Locate the cell with the specified text and output its (X, Y) center coordinate. 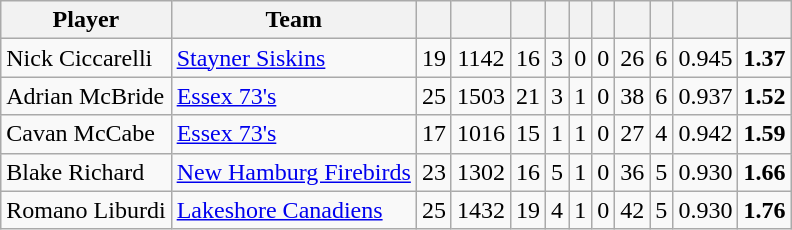
1016 (480, 134)
0.937 (706, 96)
Blake Richard (86, 172)
15 (528, 134)
1142 (480, 58)
1432 (480, 210)
42 (632, 210)
1.76 (764, 210)
New Hamburg Firebirds (294, 172)
0.942 (706, 134)
27 (632, 134)
Stayner Siskins (294, 58)
1302 (480, 172)
Romano Liburdi (86, 210)
Nick Ciccarelli (86, 58)
1.59 (764, 134)
Adrian McBride (86, 96)
1.52 (764, 96)
1503 (480, 96)
26 (632, 58)
17 (434, 134)
36 (632, 172)
0.945 (706, 58)
1.37 (764, 58)
38 (632, 96)
1.66 (764, 172)
Lakeshore Canadiens (294, 210)
Team (294, 20)
21 (528, 96)
Player (86, 20)
Cavan McCabe (86, 134)
23 (434, 172)
